Find where the given text appears and provide that cell's center as [x, y] coordinate. 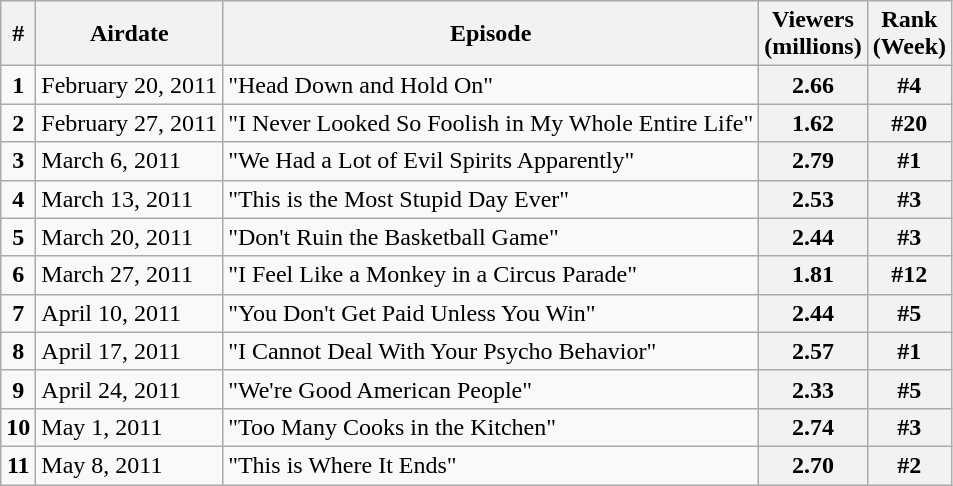
"Too Many Cooks in the Kitchen" [491, 427]
May 1, 2011 [130, 427]
2.57 [813, 351]
"You Don't Get Paid Unless You Win" [491, 313]
"Don't Ruin the Basketball Game" [491, 237]
February 20, 2011 [130, 85]
Episode [491, 34]
7 [18, 313]
March 27, 2011 [130, 275]
March 13, 2011 [130, 199]
"Head Down and Hold On" [491, 85]
"We Had a Lot of Evil Spirits Apparently" [491, 161]
February 27, 2011 [130, 123]
2.66 [813, 85]
1 [18, 85]
2.53 [813, 199]
"This is Where It Ends" [491, 465]
March 6, 2011 [130, 161]
1.62 [813, 123]
#20 [909, 123]
8 [18, 351]
1.81 [813, 275]
# [18, 34]
10 [18, 427]
9 [18, 389]
Airdate [130, 34]
Rank(Week) [909, 34]
2.33 [813, 389]
May 8, 2011 [130, 465]
#4 [909, 85]
#2 [909, 465]
Viewers(millions) [813, 34]
5 [18, 237]
11 [18, 465]
2.79 [813, 161]
4 [18, 199]
2.70 [813, 465]
3 [18, 161]
2.74 [813, 427]
"I Never Looked So Foolish in My Whole Entire Life" [491, 123]
6 [18, 275]
"This is the Most Stupid Day Ever" [491, 199]
March 20, 2011 [130, 237]
#12 [909, 275]
April 24, 2011 [130, 389]
April 17, 2011 [130, 351]
"I Feel Like a Monkey in a Circus Parade" [491, 275]
2 [18, 123]
"I Cannot Deal With Your Psycho Behavior" [491, 351]
April 10, 2011 [130, 313]
"We're Good American People" [491, 389]
